Find where the given text appears and provide that cell's center as [x, y] coordinate. 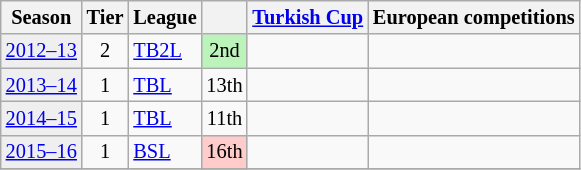
Turkish Cup [308, 17]
2015–16 [42, 152]
2nd [225, 51]
2 [106, 51]
11th [225, 118]
16th [225, 152]
2013–14 [42, 85]
Tier [106, 17]
TB2L [164, 51]
Season [42, 17]
League [164, 17]
2014–15 [42, 118]
13th [225, 85]
European competitions [474, 17]
2012–13 [42, 51]
BSL [164, 152]
